For the text-containing cell, return its midpoint in (x, y) coordinate format. 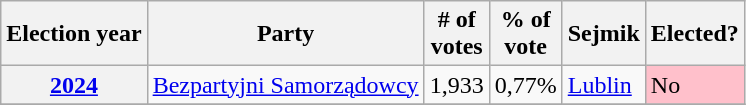
Bezpartyjni Samorządowcy (286, 85)
0,77% (526, 85)
No (694, 85)
Election year (74, 34)
1,933 (456, 85)
Lublin (604, 85)
Party (286, 34)
Elected? (694, 34)
# ofvotes (456, 34)
2024 (74, 85)
% ofvote (526, 34)
Sejmik (604, 34)
